Return the [X, Y] coordinate for the center point of the cell that contains the specified text.  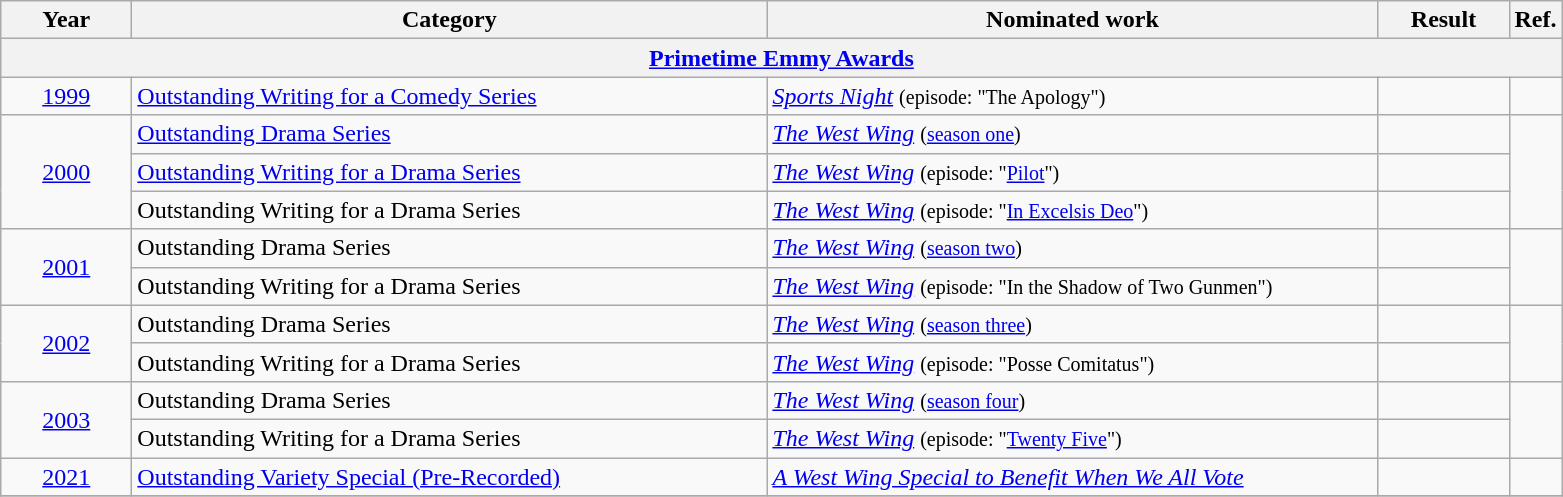
Result [1444, 20]
The West Wing (season two) [1072, 248]
The West Wing (episode: "In Excelsis Deo") [1072, 210]
Sports Night (episode: "The Apology") [1072, 96]
2003 [66, 419]
1999 [66, 96]
2000 [66, 172]
The West Wing (season three) [1072, 324]
2002 [66, 343]
Outstanding Writing for a Comedy Series [450, 96]
Category [450, 20]
Nominated work [1072, 20]
Outstanding Variety Special (Pre-Recorded) [450, 477]
The West Wing (episode: "In the Shadow of Two Gunmen") [1072, 286]
The West Wing (episode: "Pilot") [1072, 172]
2021 [66, 477]
2001 [66, 267]
Year [66, 20]
The West Wing (season four) [1072, 400]
The West Wing (episode: "Posse Comitatus") [1072, 362]
The West Wing (season one) [1072, 134]
A West Wing Special to Benefit When We All Vote [1072, 477]
Ref. [1536, 20]
Primetime Emmy Awards [782, 58]
The West Wing (episode: "Twenty Five") [1072, 438]
